Identify which cell holds the provided text, then report its [X, Y] central coordinate. 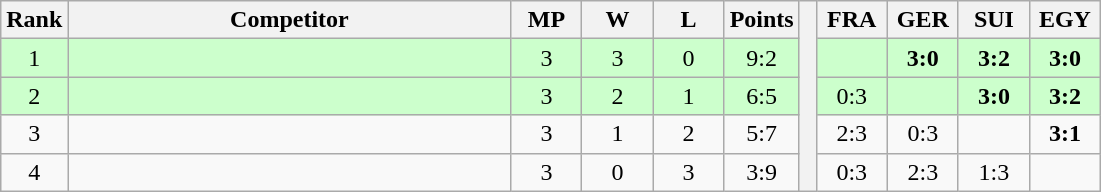
Competitor [290, 20]
3:9 [762, 172]
6:5 [762, 96]
3:1 [1064, 134]
9:2 [762, 58]
FRA [852, 20]
4 [34, 172]
Points [762, 20]
MP [546, 20]
W [618, 20]
1:3 [994, 172]
GER [922, 20]
EGY [1064, 20]
L [688, 20]
5:7 [762, 134]
SUI [994, 20]
Rank [34, 20]
